For the text-containing cell, return its midpoint in (x, y) coordinate format. 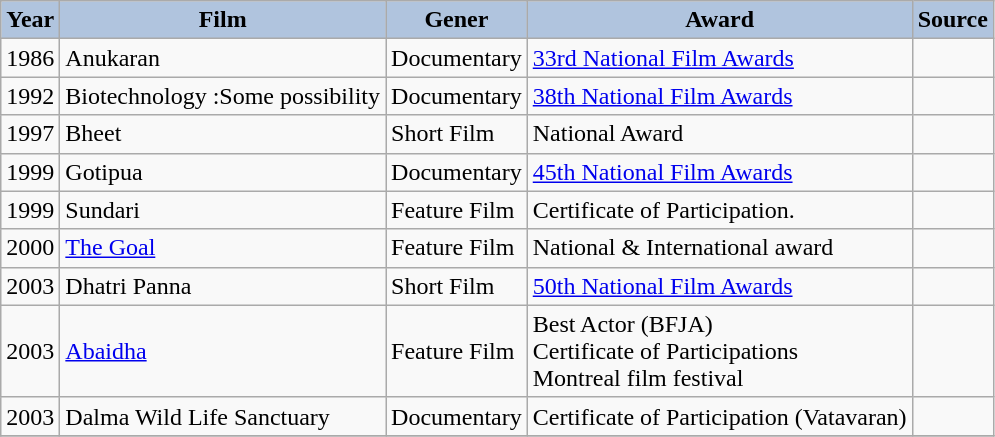
Sundari (223, 210)
1992 (30, 96)
Certificate of Participation. (720, 210)
1986 (30, 58)
National & International award (720, 248)
33rd National Film Awards (720, 58)
45th National Film Awards (720, 172)
1997 (30, 134)
Biotechnology :Some possibility (223, 96)
Film (223, 20)
Abaidha (223, 351)
National Award (720, 134)
Bheet (223, 134)
2000 (30, 248)
Best Actor (BFJA)Certificate of ParticipationsMontreal film festival (720, 351)
Award (720, 20)
Gener (457, 20)
Anukaran (223, 58)
38th National Film Awards (720, 96)
Source (952, 20)
Certificate of Participation (Vatavaran) (720, 416)
Dalma Wild Life Sanctuary (223, 416)
Year (30, 20)
50th National Film Awards (720, 286)
Dhatri Panna (223, 286)
Gotipua (223, 172)
The Goal (223, 248)
